Output the (x, y) coordinate of the center of the cell containing the given text.  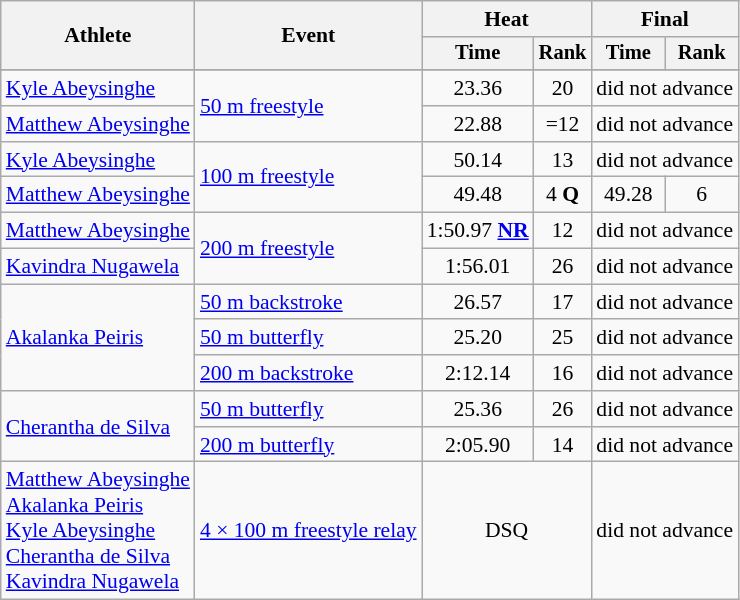
Kavindra Nugawela (98, 267)
6 (702, 195)
Matthew AbeysingheAkalanka PeirisKyle AbeysingheCherantha de SilvaKavindra Nugawela (98, 531)
26.57 (478, 302)
200 m freestyle (308, 248)
20 (563, 88)
25.36 (478, 409)
1:56.01 (478, 267)
23.36 (478, 88)
200 m backstroke (308, 373)
Heat (507, 19)
16 (563, 373)
50 m freestyle (308, 106)
Event (308, 36)
50 m backstroke (308, 302)
Final (664, 19)
1:50.97 NR (478, 231)
50.14 (478, 160)
DSQ (507, 531)
100 m freestyle (308, 178)
200 m butterfly (308, 445)
2:12.14 (478, 373)
17 (563, 302)
4 Q (563, 195)
=12 (563, 124)
13 (563, 160)
Athlete (98, 36)
Akalanka Peiris (98, 338)
2:05.90 (478, 445)
Cherantha de Silva (98, 426)
49.48 (478, 195)
14 (563, 445)
25 (563, 338)
49.28 (628, 195)
12 (563, 231)
22.88 (478, 124)
25.20 (478, 338)
4 × 100 m freestyle relay (308, 531)
